For the text-containing cell, return its midpoint in [x, y] coordinate format. 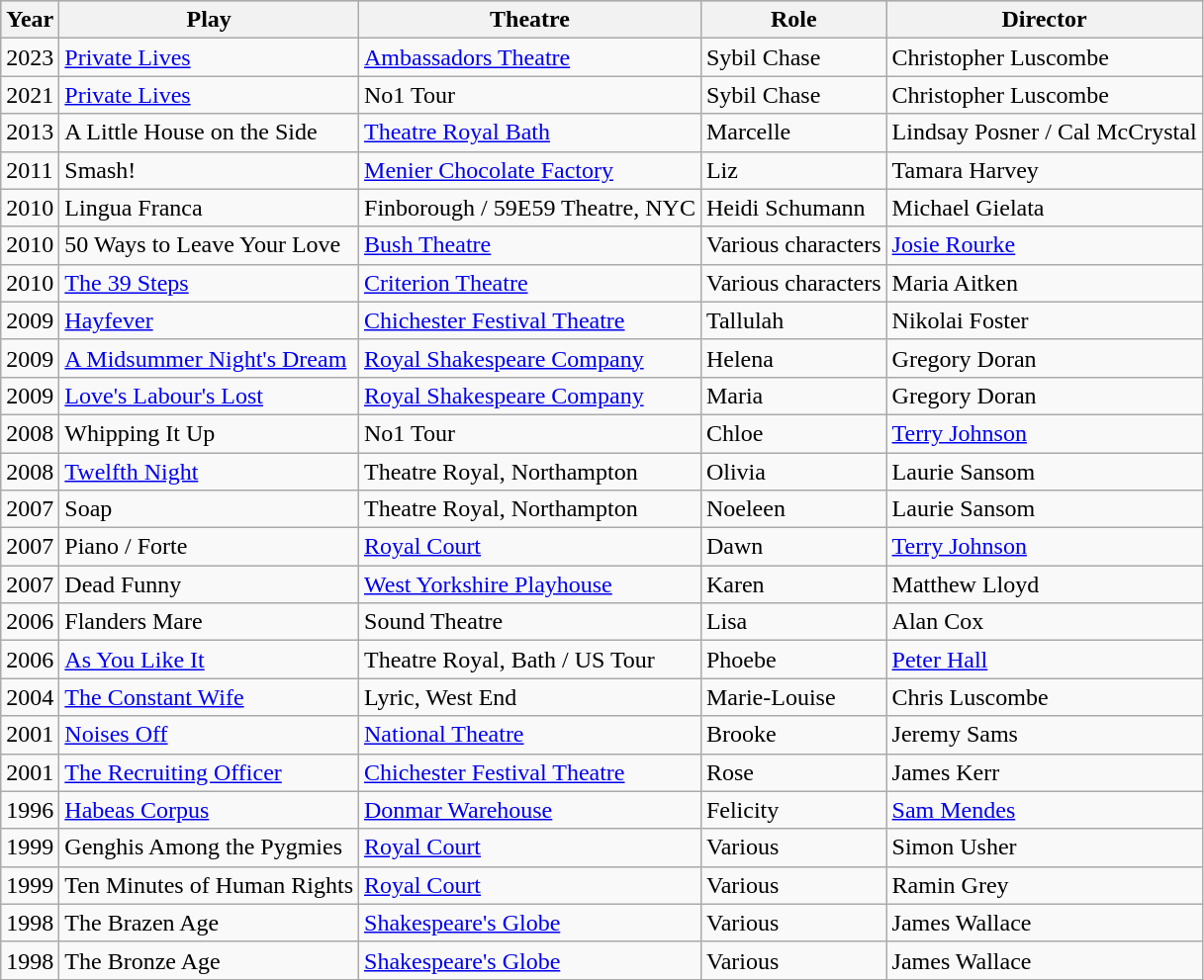
2023 [30, 57]
Criterion Theatre [530, 283]
A Midsummer Night's Dream [210, 358]
Marcelle [793, 133]
Hayfever [210, 320]
National Theatre [530, 735]
Peter Hall [1045, 660]
Lindsay Posner / Cal McCrystal [1045, 133]
Liz [793, 170]
Rose [793, 772]
Lingua Franca [210, 208]
West Yorkshire Playhouse [530, 584]
Olivia [793, 472]
Brooke [793, 735]
Dead Funny [210, 584]
Smash! [210, 170]
Jeremy Sams [1045, 735]
Genghis Among the Pygmies [210, 847]
Play [210, 20]
2004 [30, 697]
Year [30, 20]
Matthew Lloyd [1045, 584]
Lyric, West End [530, 697]
Theatre [530, 20]
Ten Minutes of Human Rights [210, 885]
Theatre Royal, Bath / US Tour [530, 660]
Habeas Corpus [210, 810]
Theatre Royal Bath [530, 133]
James Kerr [1045, 772]
The 39 Steps [210, 283]
The Brazen Age [210, 923]
2021 [30, 95]
Simon Usher [1045, 847]
Maria [793, 396]
The Recruiting Officer [210, 772]
Finborough / 59E59 Theatre, NYC [530, 208]
Chris Luscombe [1045, 697]
Ambassadors Theatre [530, 57]
Menier Chocolate Factory [530, 170]
Noises Off [210, 735]
Heidi Schumann [793, 208]
Ramin Grey [1045, 885]
Soap [210, 509]
The Constant Wife [210, 697]
Helena [793, 358]
2011 [30, 170]
Love's Labour's Lost [210, 396]
1996 [30, 810]
Tamara Harvey [1045, 170]
Maria Aitken [1045, 283]
Chloe [793, 433]
Bush Theatre [530, 245]
Role [793, 20]
Karen [793, 584]
2013 [30, 133]
50 Ways to Leave Your Love [210, 245]
Tallulah [793, 320]
A Little House on the Side [210, 133]
Noeleen [793, 509]
Marie-Louise [793, 697]
Dawn [793, 547]
Sound Theatre [530, 622]
Josie Rourke [1045, 245]
Sam Mendes [1045, 810]
Whipping It Up [210, 433]
Nikolai Foster [1045, 320]
As You Like It [210, 660]
Felicity [793, 810]
Flanders Mare [210, 622]
Michael Gielata [1045, 208]
Piano / Forte [210, 547]
Alan Cox [1045, 622]
Twelfth Night [210, 472]
Director [1045, 20]
The Bronze Age [210, 960]
Phoebe [793, 660]
Donmar Warehouse [530, 810]
Lisa [793, 622]
